Pinpoint the cell where the given text exists, returning its (x, y) midpoint coordinate. 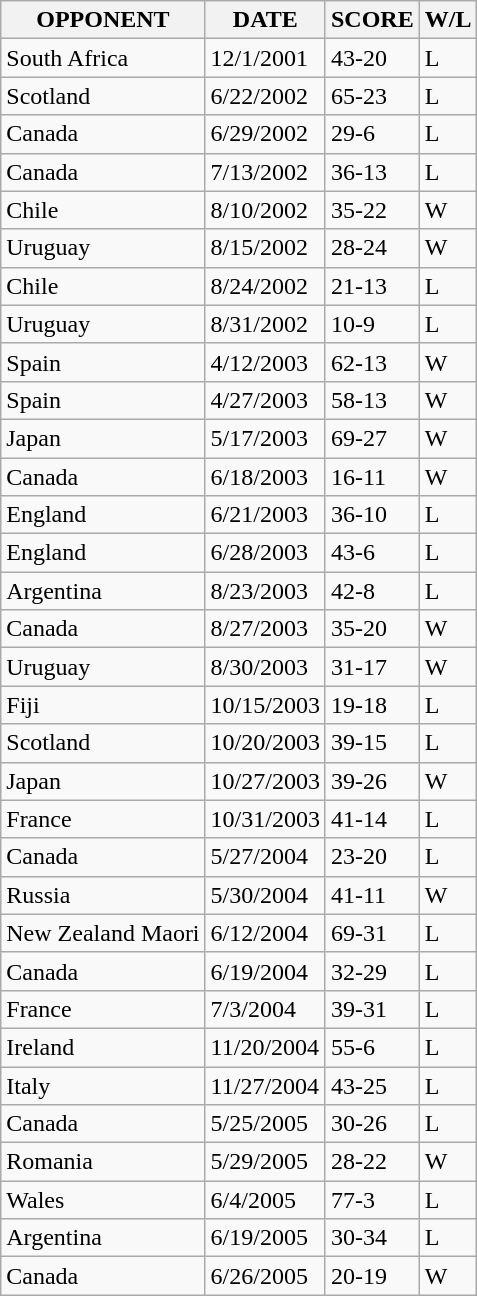
6/19/2004 (265, 971)
4/12/2003 (265, 362)
23-20 (372, 857)
39-15 (372, 743)
28-22 (372, 1162)
16-11 (372, 477)
6/28/2003 (265, 553)
6/19/2005 (265, 1238)
65-23 (372, 96)
42-8 (372, 591)
Ireland (103, 1047)
32-29 (372, 971)
43-25 (372, 1085)
8/23/2003 (265, 591)
36-13 (372, 172)
69-27 (372, 438)
55-6 (372, 1047)
36-10 (372, 515)
21-13 (372, 286)
28-24 (372, 248)
7/13/2002 (265, 172)
Russia (103, 895)
South Africa (103, 58)
6/22/2002 (265, 96)
39-26 (372, 781)
6/4/2005 (265, 1200)
41-14 (372, 819)
5/29/2005 (265, 1162)
10/31/2003 (265, 819)
10/15/2003 (265, 705)
8/15/2002 (265, 248)
New Zealand Maori (103, 933)
6/29/2002 (265, 134)
8/24/2002 (265, 286)
7/3/2004 (265, 1009)
11/27/2004 (265, 1085)
OPPONENT (103, 20)
69-31 (372, 933)
62-13 (372, 362)
6/21/2003 (265, 515)
Wales (103, 1200)
W/L (448, 20)
Italy (103, 1085)
10/20/2003 (265, 743)
SCORE (372, 20)
30-34 (372, 1238)
5/17/2003 (265, 438)
12/1/2001 (265, 58)
6/12/2004 (265, 933)
6/18/2003 (265, 477)
10-9 (372, 324)
39-31 (372, 1009)
6/26/2005 (265, 1276)
5/27/2004 (265, 857)
8/31/2002 (265, 324)
30-26 (372, 1124)
77-3 (372, 1200)
5/25/2005 (265, 1124)
31-17 (372, 667)
DATE (265, 20)
4/27/2003 (265, 400)
20-19 (372, 1276)
Fiji (103, 705)
8/30/2003 (265, 667)
43-6 (372, 553)
10/27/2003 (265, 781)
8/27/2003 (265, 629)
41-11 (372, 895)
Romania (103, 1162)
19-18 (372, 705)
5/30/2004 (265, 895)
29-6 (372, 134)
58-13 (372, 400)
11/20/2004 (265, 1047)
8/10/2002 (265, 210)
35-22 (372, 210)
43-20 (372, 58)
35-20 (372, 629)
